From the cell containing the given text, extract its center point as [x, y] coordinate. 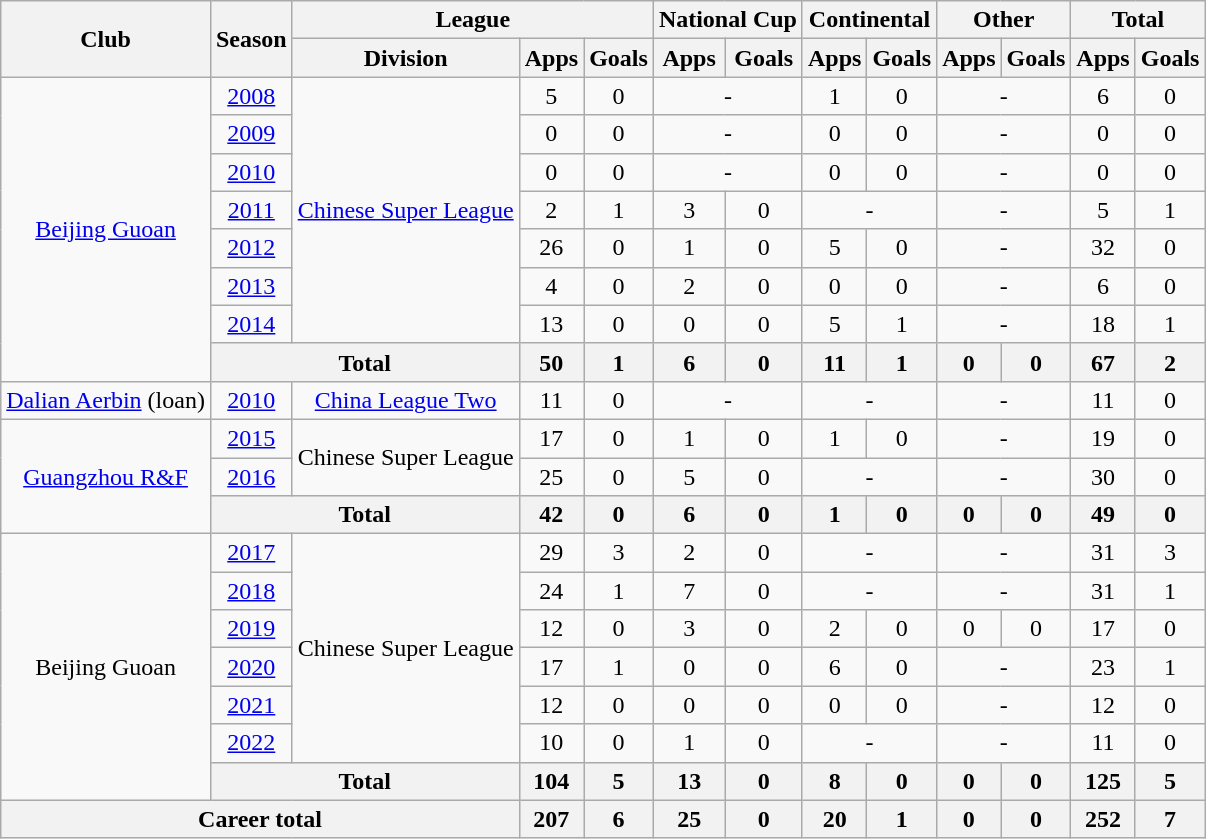
19 [1103, 438]
8 [834, 781]
Guangzhou R&F [106, 476]
Career total [260, 819]
10 [551, 743]
Continental [869, 20]
4 [551, 286]
26 [551, 248]
2018 [251, 591]
42 [551, 515]
49 [1103, 515]
29 [551, 553]
207 [551, 819]
2016 [251, 477]
2014 [251, 324]
League [472, 20]
104 [551, 781]
23 [1103, 667]
China League Two [406, 400]
24 [551, 591]
2013 [251, 286]
18 [1103, 324]
2008 [251, 96]
2021 [251, 705]
50 [551, 362]
2020 [251, 667]
2017 [251, 553]
Division [406, 58]
2022 [251, 743]
2012 [251, 248]
252 [1103, 819]
2019 [251, 629]
125 [1103, 781]
20 [834, 819]
2009 [251, 134]
Dalian Aerbin (loan) [106, 400]
Season [251, 39]
67 [1103, 362]
2011 [251, 210]
2015 [251, 438]
Club [106, 39]
National Cup [728, 20]
Other [1004, 20]
30 [1103, 477]
32 [1103, 248]
